Extract the (x, y) coordinate from the center of the cell holding the provided text.  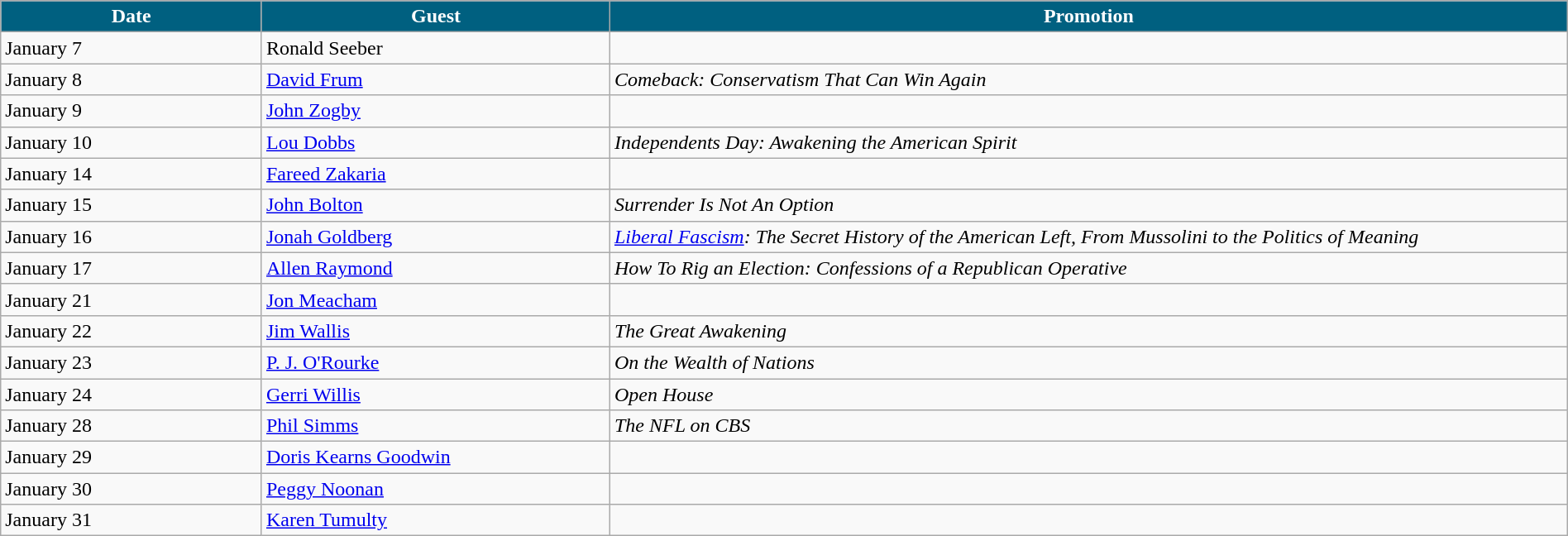
David Frum (435, 79)
John Zogby (435, 111)
Jim Wallis (435, 331)
Guest (435, 17)
January 28 (131, 426)
Karen Tumulty (435, 520)
The Great Awakening (1088, 331)
The NFL on CBS (1088, 426)
Independents Day: Awakening the American Spirit (1088, 142)
Allen Raymond (435, 268)
January 21 (131, 299)
January 23 (131, 362)
Lou Dobbs (435, 142)
Peggy Noonan (435, 489)
On the Wealth of Nations (1088, 362)
January 22 (131, 331)
Ronald Seeber (435, 48)
January 24 (131, 395)
P. J. O'Rourke (435, 362)
Gerri Willis (435, 395)
January 14 (131, 174)
January 15 (131, 205)
January 30 (131, 489)
Date (131, 17)
Surrender Is Not An Option (1088, 205)
Jon Meacham (435, 299)
January 16 (131, 237)
Jonah Goldberg (435, 237)
Open House (1088, 395)
Doris Kearns Goodwin (435, 457)
Phil Simms (435, 426)
January 7 (131, 48)
How To Rig an Election: Confessions of a Republican Operative (1088, 268)
January 8 (131, 79)
Promotion (1088, 17)
John Bolton (435, 205)
January 31 (131, 520)
January 29 (131, 457)
Liberal Fascism: The Secret History of the American Left, From Mussolini to the Politics of Meaning (1088, 237)
Fareed Zakaria (435, 174)
January 9 (131, 111)
Comeback: Conservatism That Can Win Again (1088, 79)
January 10 (131, 142)
January 17 (131, 268)
